Detect which cell encompasses the target text, then output its (x, y) center coordinate. 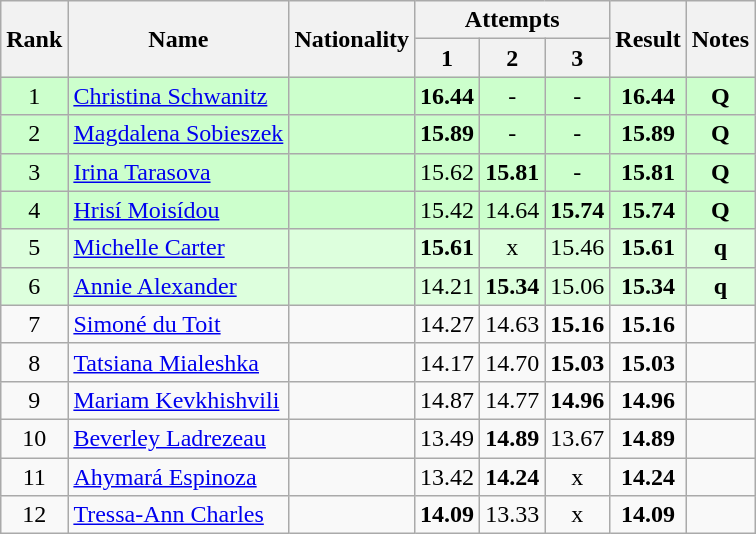
14.17 (448, 362)
Hrisí Moisídou (178, 210)
14.64 (512, 210)
15.46 (578, 248)
Magdalena Sobieszek (178, 134)
Notes (720, 39)
4 (34, 210)
14.27 (448, 324)
Ahymará Espinoza (178, 477)
Tatsiana Mialeshka (178, 362)
Tressa-Ann Charles (178, 515)
9 (34, 400)
Simoné du Toit (178, 324)
14.87 (448, 400)
13.67 (578, 438)
13.42 (448, 477)
Mariam Kevkhishvili (178, 400)
14.77 (512, 400)
13.49 (448, 438)
14.70 (512, 362)
Beverley Ladrezeau (178, 438)
Attempts (512, 20)
6 (34, 286)
5 (34, 248)
Nationality (352, 39)
Christina Schwanitz (178, 96)
10 (34, 438)
15.06 (578, 286)
15.62 (448, 172)
14.21 (448, 286)
15.42 (448, 210)
Name (178, 39)
14.63 (512, 324)
11 (34, 477)
8 (34, 362)
Irina Tarasova (178, 172)
12 (34, 515)
Michelle Carter (178, 248)
13.33 (512, 515)
Result (648, 39)
Rank (34, 39)
7 (34, 324)
Annie Alexander (178, 286)
